Output the [x, y] coordinate of the center of the cell containing the given text.  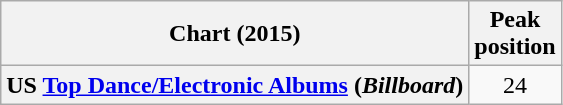
Chart (2015) [235, 34]
Peakposition [515, 34]
24 [515, 85]
US Top Dance/Electronic Albums (Billboard) [235, 85]
